Extract the (X, Y) coordinate from the center of the cell holding the provided text.  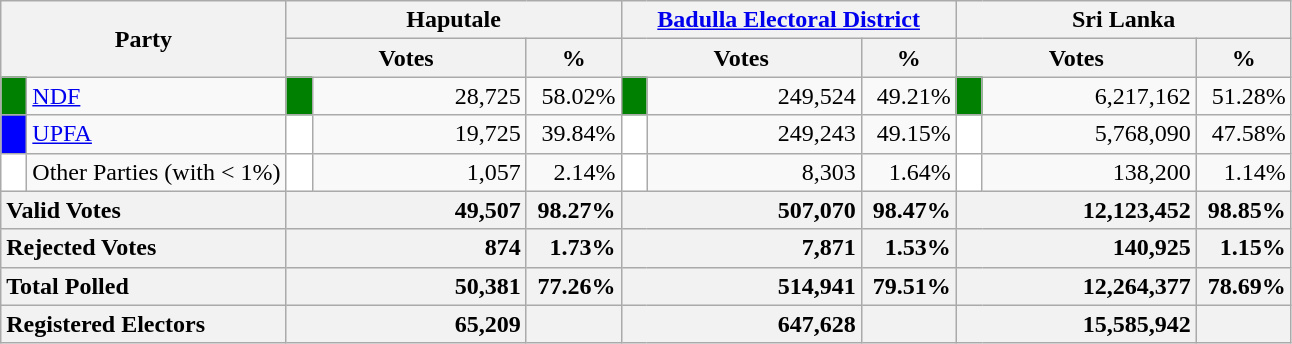
2.14% (574, 172)
874 (406, 248)
47.58% (1244, 134)
1.14% (1244, 172)
1.64% (908, 172)
79.51% (908, 286)
19,725 (419, 134)
Sri Lanka (1124, 20)
7,871 (741, 248)
98.27% (574, 210)
249,243 (754, 134)
Total Polled (144, 286)
Party (144, 39)
Rejected Votes (144, 248)
12,264,377 (1076, 286)
507,070 (741, 210)
8,303 (754, 172)
78.69% (1244, 286)
249,524 (754, 96)
UPFA (156, 134)
Valid Votes (144, 210)
138,200 (1089, 172)
98.47% (908, 210)
39.84% (574, 134)
15,585,942 (1076, 324)
6,217,162 (1089, 96)
1.15% (1244, 248)
Haputale (454, 20)
77.26% (574, 286)
58.02% (574, 96)
1.53% (908, 248)
65,209 (406, 324)
49,507 (406, 210)
98.85% (1244, 210)
647,628 (741, 324)
51.28% (1244, 96)
28,725 (419, 96)
140,925 (1076, 248)
49.21% (908, 96)
50,381 (406, 286)
Badulla Electoral District (788, 20)
12,123,452 (1076, 210)
514,941 (741, 286)
5,768,090 (1089, 134)
Registered Electors (144, 324)
1,057 (419, 172)
NDF (156, 96)
49.15% (908, 134)
Other Parties (with < 1%) (156, 172)
1.73% (574, 248)
